Provide the (X, Y) coordinate of the cell's center where the given text is located.  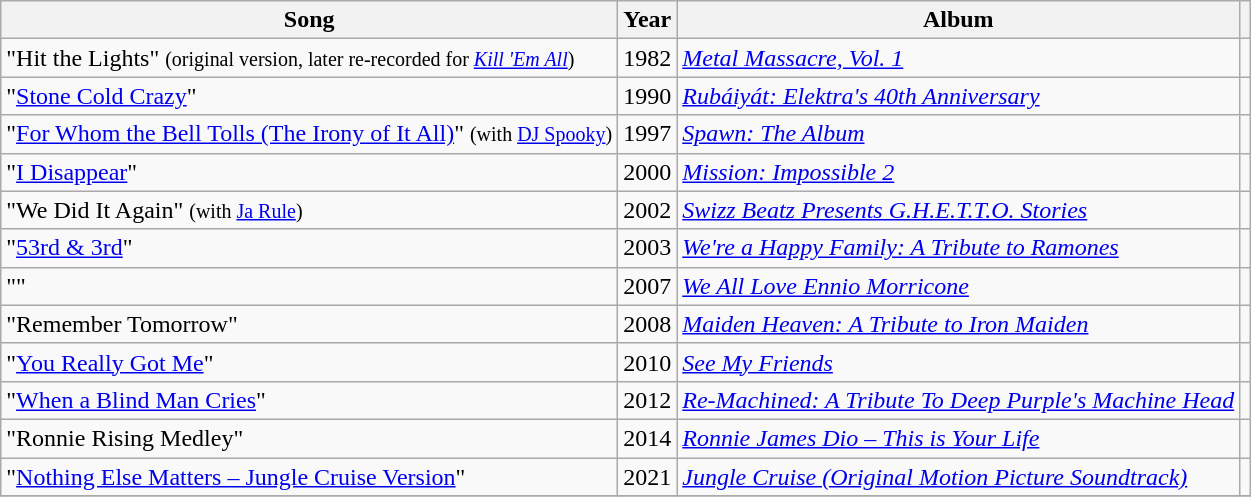
"I Disappear" (310, 172)
Maiden Heaven: A Tribute to Iron Maiden (958, 324)
2010 (648, 362)
2002 (648, 210)
"Ronnie Rising Medley" (310, 438)
2014 (648, 438)
"" (310, 286)
2000 (648, 172)
"For Whom the Bell Tolls (The Irony of It All)" (with DJ Spooky) (310, 134)
"We Did It Again" (with Ja Rule) (310, 210)
2003 (648, 248)
1997 (648, 134)
We All Love Ennio Morricone (958, 286)
"You Really Got Me" (310, 362)
2021 (648, 477)
See My Friends (958, 362)
2007 (648, 286)
Spawn: The Album (958, 134)
Year (648, 20)
Ronnie James Dio – This is Your Life (958, 438)
1982 (648, 58)
2008 (648, 324)
Metal Massacre, Vol. 1 (958, 58)
"When a Blind Man Cries" (310, 400)
"Nothing Else Matters – Jungle Cruise Version" (310, 477)
Re-Machined: A Tribute To Deep Purple's Machine Head (958, 400)
We're a Happy Family: A Tribute to Ramones (958, 248)
1990 (648, 96)
"Stone Cold Crazy" (310, 96)
Rubáiyát: Elektra's 40th Anniversary (958, 96)
Album (958, 20)
Jungle Cruise (Original Motion Picture Soundtrack) (958, 477)
Mission: Impossible 2 (958, 172)
"53rd & 3rd" (310, 248)
Song (310, 20)
"Remember Tomorrow" (310, 324)
Swizz Beatz Presents G.H.E.T.T.O. Stories (958, 210)
2012 (648, 400)
"Hit the Lights" (original version, later re-recorded for Kill 'Em All) (310, 58)
